Return (x, y) of the center of cell containing provided text 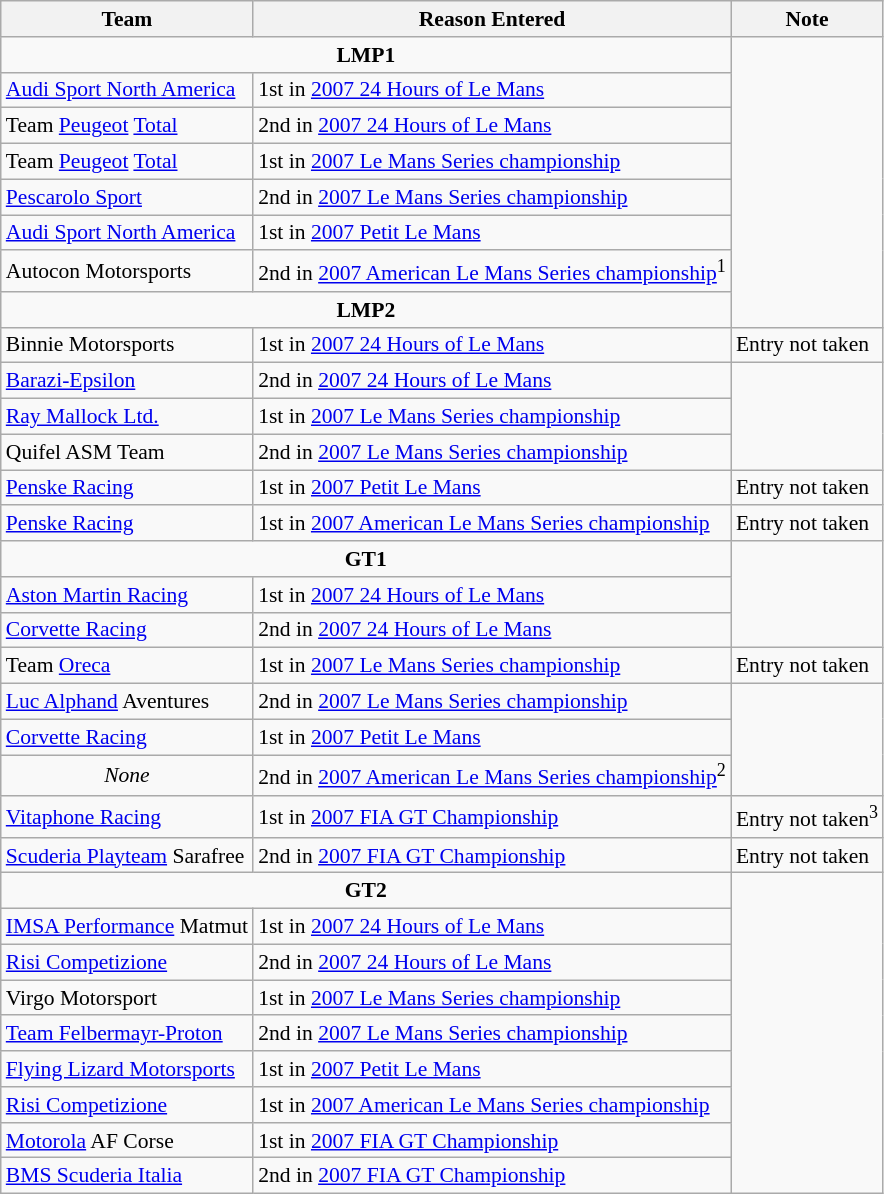
Note (807, 19)
Team (127, 19)
2nd in 2007 American Le Mans Series championship1 (492, 272)
2nd in 2007 American Le Mans Series championship2 (492, 776)
Team Felbermayr-Proton (127, 1034)
Scuderia Playteam Sarafree (127, 856)
Motorola AF Corse (127, 1141)
Luc Alphand Aventures (127, 702)
BMS Scuderia Italia (127, 1176)
Binnie Motorsports (127, 345)
Pescarolo Sport (127, 197)
Entry not taken3 (807, 816)
GT1 (366, 559)
Quifel ASM Team (127, 452)
Virgo Motorsport (127, 998)
IMSA Performance Matmut (127, 927)
LMP1 (366, 55)
Reason Entered (492, 19)
Flying Lizard Motorsports (127, 1069)
GT2 (366, 891)
Vitaphone Racing (127, 816)
LMP2 (366, 310)
Ray Mallock Ltd. (127, 417)
None (127, 776)
Aston Martin Racing (127, 595)
Autocon Motorsports (127, 272)
Team Oreca (127, 666)
Barazi-Epsilon (127, 381)
